Find where the given text appears and provide that cell's center as [X, Y] coordinate. 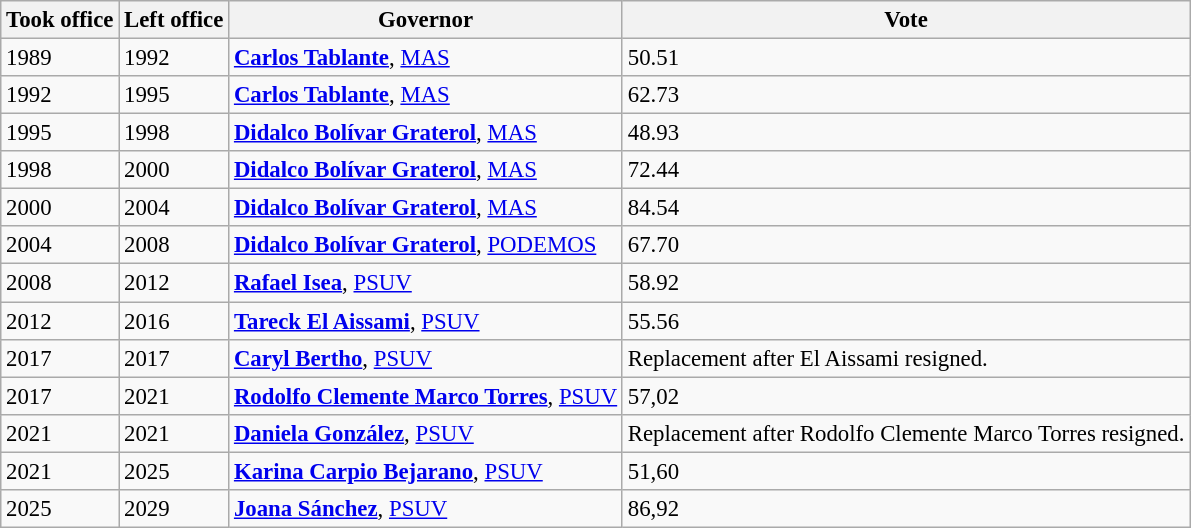
Governor [426, 20]
Karina Carpio Bejarano, PSUV [426, 471]
Vote [906, 20]
57,02 [906, 396]
72.44 [906, 170]
Replacement after Rodolfo Clemente Marco Torres resigned. [906, 433]
1989 [60, 58]
2029 [174, 509]
Replacement after El Aissami resigned. [906, 358]
Joana Sánchez, PSUV [426, 509]
Didalco Bolívar Graterol, PODEMOS [426, 245]
Tareck El Aissami, PSUV [426, 321]
86,92 [906, 509]
Caryl Bertho, PSUV [426, 358]
Left office [174, 20]
Rodolfo Clemente Marco Torres, PSUV [426, 396]
67.70 [906, 245]
51,60 [906, 471]
55.56 [906, 321]
62.73 [906, 95]
48.93 [906, 133]
Daniela González, PSUV [426, 433]
Took office [60, 20]
84.54 [906, 208]
50.51 [906, 58]
2016 [174, 321]
58.92 [906, 283]
Rafael Isea, PSUV [426, 283]
